Determine the [X, Y] coordinate at the center of the cell enclosing the given text.  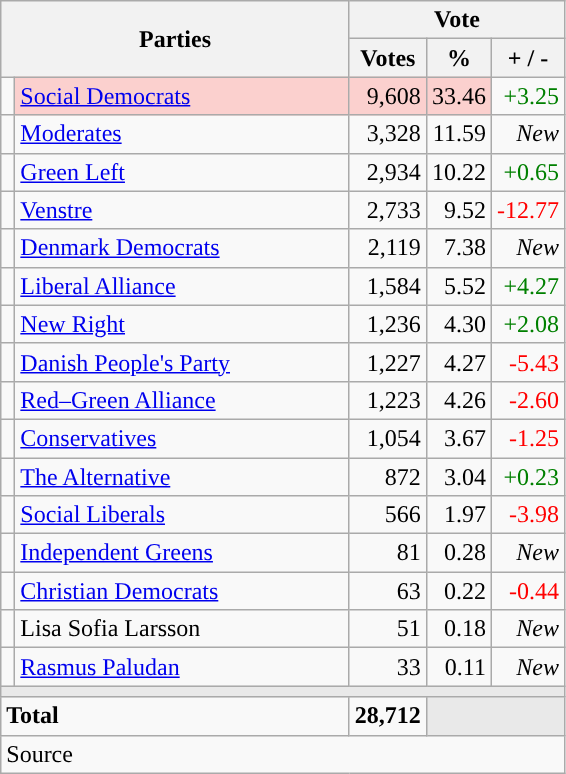
2,733 [388, 210]
+0.23 [528, 477]
Rasmus Paludan [182, 667]
4.30 [458, 324]
1,227 [388, 362]
3.04 [458, 477]
5.52 [458, 286]
3.67 [458, 438]
33.46 [458, 96]
81 [388, 553]
+0.65 [528, 172]
1.97 [458, 515]
4.27 [458, 362]
Conservatives [182, 438]
872 [388, 477]
3,328 [388, 134]
1,236 [388, 324]
0.22 [458, 591]
Total [176, 716]
Denmark Democrats [182, 248]
63 [388, 591]
0.18 [458, 629]
Independent Greens [182, 553]
Liberal Alliance [182, 286]
4.26 [458, 400]
Vote [456, 20]
Social Liberals [182, 515]
Venstre [182, 210]
New Right [182, 324]
10.22 [458, 172]
-12.77 [528, 210]
-2.60 [528, 400]
28,712 [388, 716]
+ / - [528, 58]
Votes [388, 58]
+3.25 [528, 96]
0.11 [458, 667]
+4.27 [528, 286]
566 [388, 515]
2,934 [388, 172]
11.59 [458, 134]
The Alternative [182, 477]
Source [283, 754]
Moderates [182, 134]
51 [388, 629]
1,223 [388, 400]
% [458, 58]
-0.44 [528, 591]
Green Left [182, 172]
7.38 [458, 248]
-1.25 [528, 438]
-5.43 [528, 362]
Parties [176, 39]
1,584 [388, 286]
9.52 [458, 210]
1,054 [388, 438]
Social Democrats [182, 96]
Danish People's Party [182, 362]
2,119 [388, 248]
+2.08 [528, 324]
-3.98 [528, 515]
33 [388, 667]
0.28 [458, 553]
Christian Democrats [182, 591]
Red–Green Alliance [182, 400]
Lisa Sofia Larsson [182, 629]
9,608 [388, 96]
